Determine the [X, Y] coordinate at the center of the cell enclosing the given text.  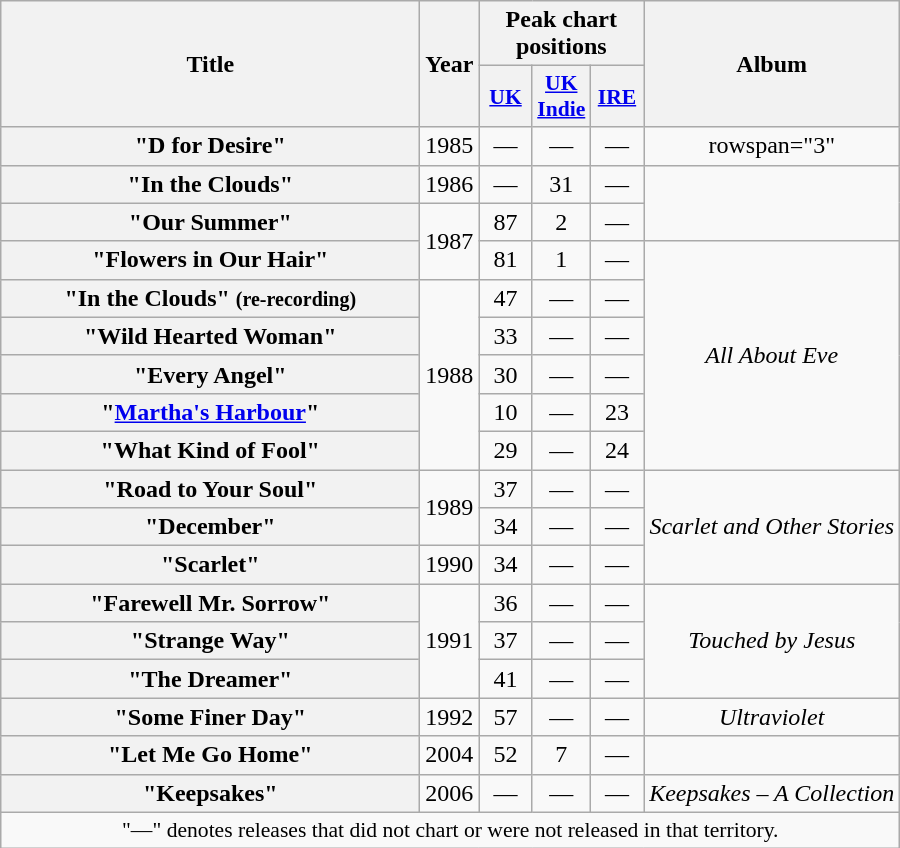
1987 [450, 241]
"Every Angel" [210, 374]
"Strange Way" [210, 641]
57 [506, 717]
"Our Summer" [210, 222]
Album [772, 64]
"Farewell Mr. Sorrow" [210, 603]
"D for Desire" [210, 146]
"Wild Hearted Woman" [210, 336]
"December" [210, 527]
"Road to Your Soul" [210, 489]
1 [561, 260]
30 [506, 374]
"In the Clouds" [210, 184]
24 [616, 450]
"Keepsakes" [210, 793]
2006 [450, 793]
2004 [450, 755]
36 [506, 603]
Year [450, 64]
1989 [450, 508]
41 [506, 679]
UK Indie [561, 96]
"Scarlet" [210, 565]
7 [561, 755]
rowspan="3" [772, 146]
"Flowers in Our Hair" [210, 260]
"What Kind of Fool" [210, 450]
81 [506, 260]
1985 [450, 146]
33 [506, 336]
1988 [450, 374]
Peak chart positions [562, 34]
31 [561, 184]
UK [506, 96]
Scarlet and Other Stories [772, 527]
Touched by Jesus [772, 641]
10 [506, 412]
Ultraviolet [772, 717]
1990 [450, 565]
87 [506, 222]
23 [616, 412]
1986 [450, 184]
"Let Me Go Home" [210, 755]
"The Dreamer" [210, 679]
47 [506, 298]
Keepsakes – A Collection [772, 793]
29 [506, 450]
"Martha's Harbour" [210, 412]
"Some Finer Day" [210, 717]
"In the Clouds" (re-recording) [210, 298]
IRE [616, 96]
2 [561, 222]
All About Eve [772, 355]
52 [506, 755]
Title [210, 64]
1992 [450, 717]
"—" denotes releases that did not chart or were not released in that territory. [450, 830]
1991 [450, 641]
